Provide the (X, Y) coordinate of the cell's center where the given text is located.  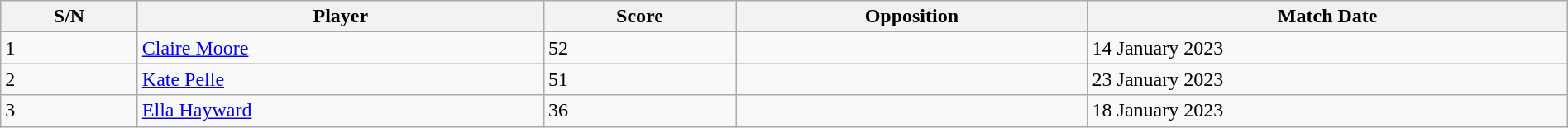
18 January 2023 (1327, 111)
14 January 2023 (1327, 48)
3 (69, 111)
Opposition (911, 17)
1 (69, 48)
Kate Pelle (341, 79)
52 (639, 48)
51 (639, 79)
Player (341, 17)
23 January 2023 (1327, 79)
2 (69, 79)
36 (639, 111)
Score (639, 17)
Match Date (1327, 17)
Claire Moore (341, 48)
Ella Hayward (341, 111)
S/N (69, 17)
